Determine the [X, Y] coordinate at the center of the cell enclosing the given text.  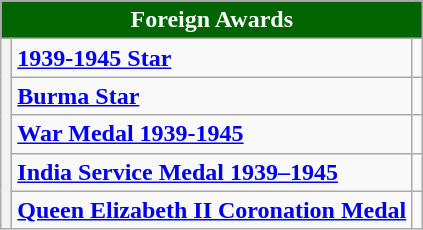
Burma Star [212, 96]
1939-1945 Star [212, 58]
War Medal 1939-1945 [212, 134]
India Service Medal 1939–1945 [212, 172]
Foreign Awards [212, 20]
Queen Elizabeth II Coronation Medal [212, 210]
